Search for the cell housing the specified text and yield its (X, Y) center coordinate. 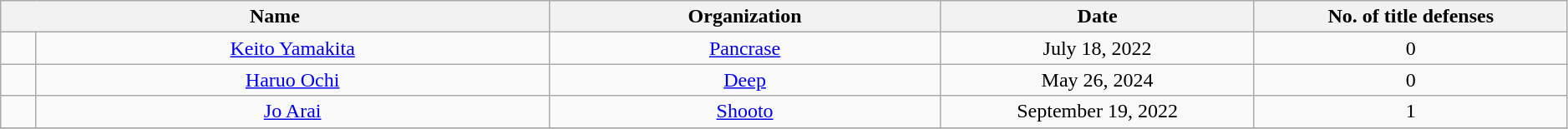
Deep (745, 80)
July 18, 2022 (1098, 48)
Haruo Ochi (292, 80)
Jo Arai (292, 112)
Shooto (745, 112)
Pancrase (745, 48)
May 26, 2024 (1098, 80)
1 (1410, 112)
Organization (745, 17)
Name (275, 17)
Date (1098, 17)
No. of title defenses (1410, 17)
September 19, 2022 (1098, 112)
Keito Yamakita (292, 48)
